Find where the given text appears and provide that cell's center as [X, Y] coordinate. 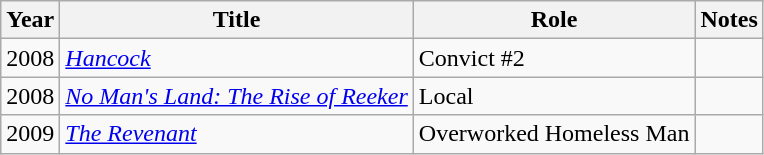
2009 [30, 134]
Convict #2 [554, 58]
Year [30, 20]
Local [554, 96]
Title [236, 20]
Notes [729, 20]
Hancock [236, 58]
No Man's Land: The Rise of Reeker [236, 96]
The Revenant [236, 134]
Overworked Homeless Man [554, 134]
Role [554, 20]
